Find where the given text appears and provide that cell's center as (X, Y) coordinate. 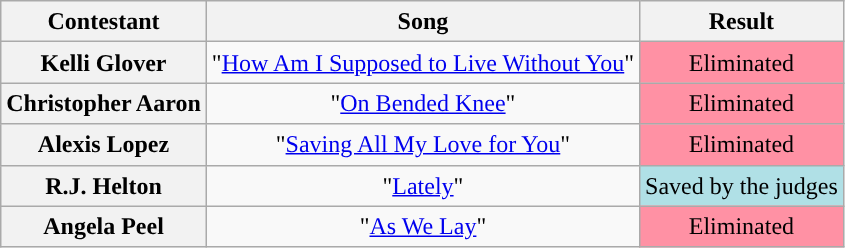
Christopher Aaron (104, 104)
"On Bended Knee" (422, 104)
Contestant (104, 22)
"Lately" (422, 186)
"Saving All My Love for You" (422, 144)
Kelli Glover (104, 62)
Angela Peel (104, 226)
"As We Lay" (422, 226)
Saved by the judges (742, 186)
Alexis Lopez (104, 144)
Song (422, 22)
R.J. Helton (104, 186)
Result (742, 22)
"How Am I Supposed to Live Without You" (422, 62)
